Pinpoint the cell where the given text exists, returning its (x, y) midpoint coordinate. 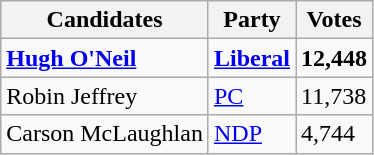
Votes (334, 20)
Party (252, 20)
Candidates (105, 20)
4,744 (334, 134)
Liberal (252, 58)
PC (252, 96)
Robin Jeffrey (105, 96)
11,738 (334, 96)
Carson McLaughlan (105, 134)
Hugh O'Neil (105, 58)
NDP (252, 134)
12,448 (334, 58)
